Pinpoint the cell where the given text exists, returning its [x, y] midpoint coordinate. 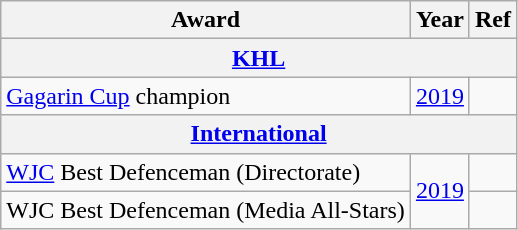
WJC Best Defenceman (Directorate) [206, 172]
Ref [492, 20]
Year [440, 20]
Award [206, 20]
KHL [259, 58]
Gagarin Cup champion [206, 96]
WJC Best Defenceman (Media All-Stars) [206, 210]
International [259, 134]
